Return the (x, y) coordinate for the center point of the cell that contains the specified text.  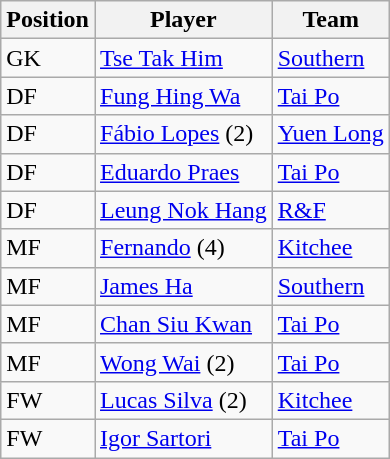
Eduardo Praes (183, 172)
Team (330, 20)
Fábio Lopes (2) (183, 134)
Chan Siu Kwan (183, 324)
GK (48, 58)
Tse Tak Him (183, 58)
Yuen Long (330, 134)
Position (48, 20)
James Ha (183, 286)
Fung Hing Wa (183, 96)
Lucas Silva (2) (183, 400)
Igor Sartori (183, 438)
Fernando (4) (183, 248)
Leung Nok Hang (183, 210)
Wong Wai (2) (183, 362)
R&F (330, 210)
Player (183, 20)
